Detect which cell encompasses the target text, then output its (x, y) center coordinate. 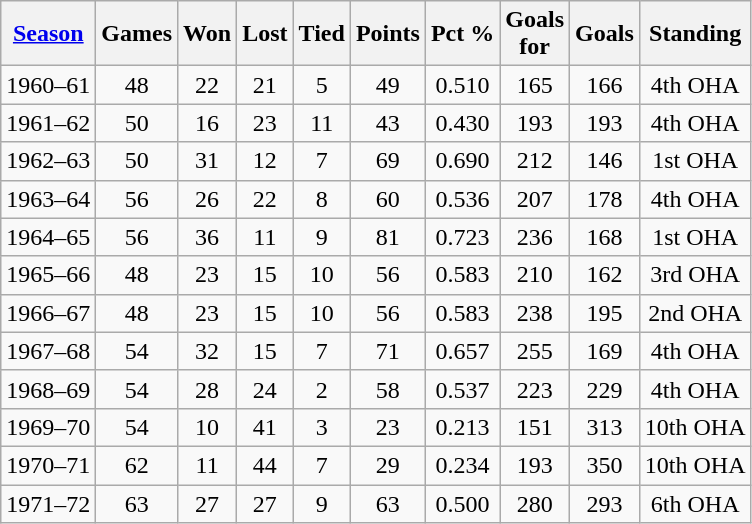
1966–67 (48, 313)
60 (388, 199)
0.536 (462, 199)
44 (265, 465)
1970–71 (48, 465)
350 (605, 465)
1965–66 (48, 275)
178 (605, 199)
21 (265, 85)
1969–70 (48, 427)
212 (535, 161)
236 (535, 237)
Pct % (462, 34)
12 (265, 161)
3rd OHA (695, 275)
0.723 (462, 237)
71 (388, 351)
1960–61 (48, 85)
24 (265, 389)
6th OHA (695, 503)
81 (388, 237)
1971–72 (48, 503)
238 (535, 313)
280 (535, 503)
43 (388, 123)
5 (322, 85)
1964–65 (48, 237)
0.430 (462, 123)
293 (605, 503)
151 (535, 427)
1961–62 (48, 123)
58 (388, 389)
223 (535, 389)
8 (322, 199)
Games (137, 34)
1962–63 (48, 161)
0.500 (462, 503)
Goalsfor (535, 34)
3 (322, 427)
210 (535, 275)
16 (208, 123)
Tied (322, 34)
229 (605, 389)
313 (605, 427)
36 (208, 237)
1967–68 (48, 351)
2nd OHA (695, 313)
29 (388, 465)
0.510 (462, 85)
69 (388, 161)
Points (388, 34)
2 (322, 389)
0.657 (462, 351)
Season (48, 34)
49 (388, 85)
26 (208, 199)
255 (535, 351)
Won (208, 34)
0.234 (462, 465)
31 (208, 161)
Goals (605, 34)
162 (605, 275)
165 (535, 85)
0.690 (462, 161)
32 (208, 351)
0.537 (462, 389)
Lost (265, 34)
62 (137, 465)
28 (208, 389)
146 (605, 161)
1963–64 (48, 199)
Standing (695, 34)
166 (605, 85)
169 (605, 351)
41 (265, 427)
195 (605, 313)
1968–69 (48, 389)
207 (535, 199)
0.213 (462, 427)
168 (605, 237)
